Pinpoint the cell where the given text exists, returning its (X, Y) midpoint coordinate. 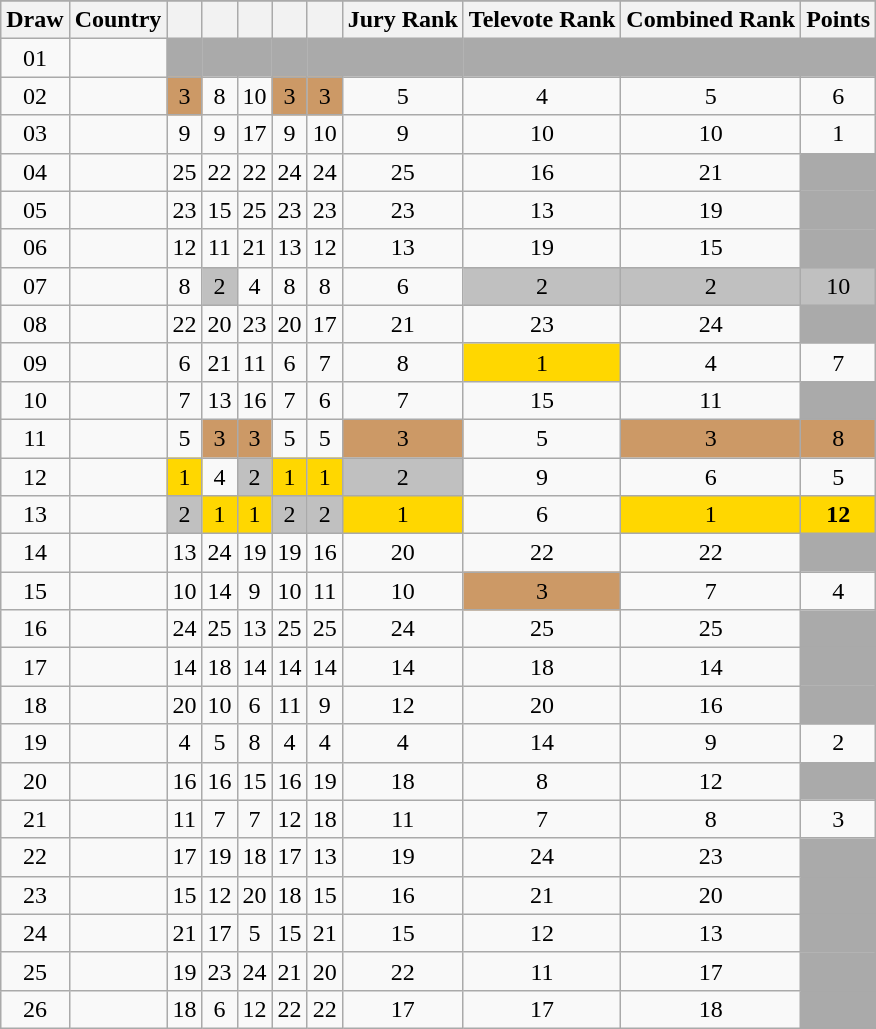
Points (838, 20)
03 (35, 134)
Televote Rank (542, 20)
Draw (35, 20)
07 (35, 286)
26 (35, 1009)
01 (35, 58)
05 (35, 210)
02 (35, 96)
Country (118, 20)
09 (35, 362)
06 (35, 248)
Combined Rank (711, 20)
Jury Rank (402, 20)
04 (35, 172)
08 (35, 324)
